Locate the cell with the specified text and output its (X, Y) center coordinate. 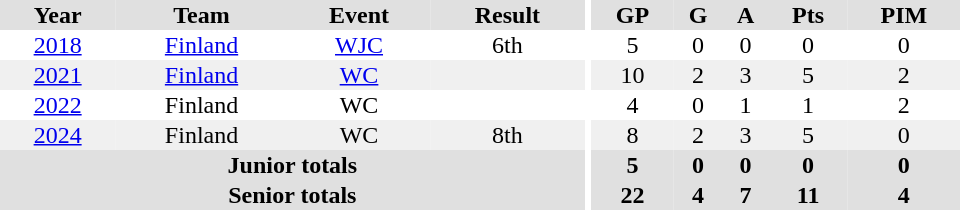
8 (632, 135)
2021 (58, 75)
8th (507, 135)
6th (507, 45)
Pts (808, 15)
Junior totals (292, 165)
Year (58, 15)
WJC (359, 45)
Team (202, 15)
11 (808, 195)
22 (632, 195)
2022 (58, 105)
A (746, 15)
7 (746, 195)
GP (632, 15)
Senior totals (292, 195)
G (698, 15)
2024 (58, 135)
PIM (904, 15)
10 (632, 75)
Result (507, 15)
2018 (58, 45)
Event (359, 15)
